Detect which cell encompasses the target text, then output its (x, y) center coordinate. 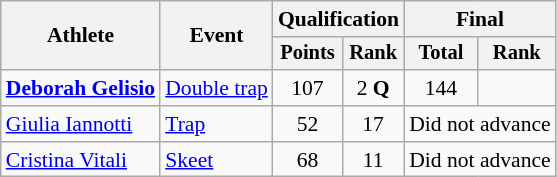
Giulia Iannotti (80, 124)
107 (308, 88)
Deborah Gelisio (80, 88)
Trap (216, 124)
Double trap (216, 88)
Event (216, 36)
17 (373, 124)
Points (308, 54)
Qualification (338, 19)
52 (308, 124)
Did not advance (480, 124)
144 (441, 88)
Total (441, 54)
Athlete (80, 36)
2 Q (373, 88)
Final (480, 19)
